Return [x, y] of the center of cell containing provided text 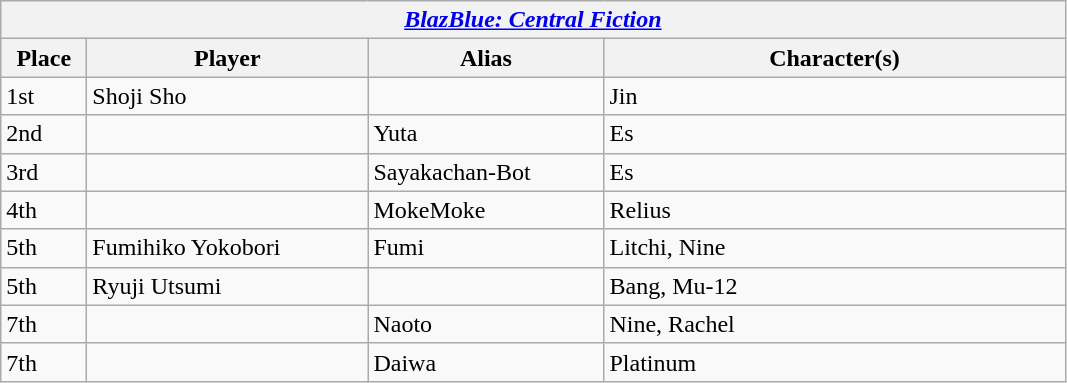
4th [44, 210]
Sayakachan-Bot [486, 172]
Yuta [486, 134]
Player [228, 58]
Place [44, 58]
Fumihiko Yokobori [228, 248]
2nd [44, 134]
Litchi, Nine [834, 248]
Alias [486, 58]
Ryuji Utsumi [228, 286]
Character(s) [834, 58]
Platinum [834, 362]
BlazBlue: Central Fiction [533, 20]
3rd [44, 172]
Daiwa [486, 362]
Shoji Sho [228, 96]
Bang, Mu-12 [834, 286]
Fumi [486, 248]
Nine, Rachel [834, 324]
Relius [834, 210]
Naoto [486, 324]
1st [44, 96]
Jin [834, 96]
MokeMoke [486, 210]
